Return the (X, Y) coordinate for the center point of the cell that contains the specified text.  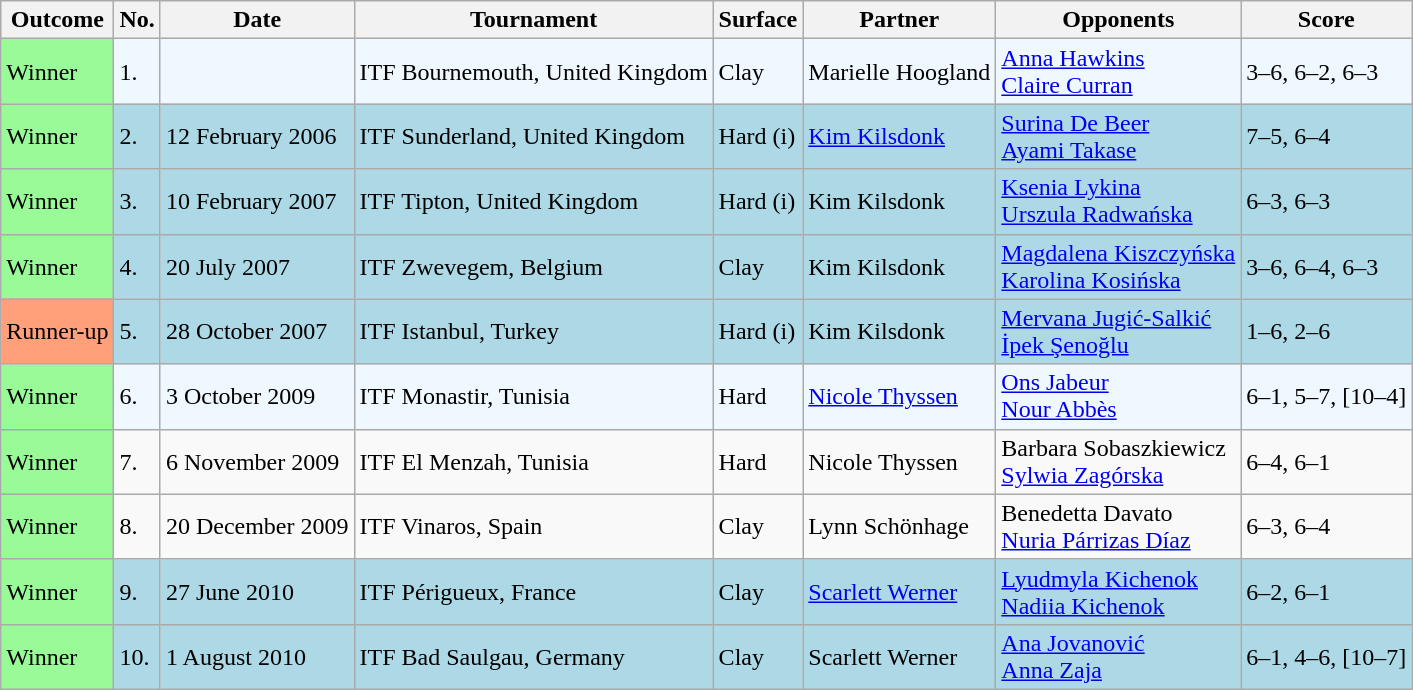
ITF Vinaros, Spain (534, 526)
ITF El Menzah, Tunisia (534, 462)
4. (137, 266)
Ana Jovanović Anna Zaja (1118, 656)
6–4, 6–1 (1326, 462)
28 October 2007 (257, 332)
6 November 2009 (257, 462)
3–6, 6–4, 6–3 (1326, 266)
Barbara Sobaszkiewicz Sylwia Zagórska (1118, 462)
3. (137, 202)
ITF Monastir, Tunisia (534, 396)
7–5, 6–4 (1326, 136)
Magdalena Kiszczyńska Karolina Kosińska (1118, 266)
Runner-up (58, 332)
ITF Sunderland, United Kingdom (534, 136)
6–1, 4–6, [10–7] (1326, 656)
Marielle Hoogland (900, 72)
Ksenia Lykina Urszula Radwańska (1118, 202)
1 August 2010 (257, 656)
Outcome (58, 20)
5. (137, 332)
ITF Périgueux, France (534, 592)
6. (137, 396)
Ons Jabeur Nour Abbès (1118, 396)
Partner (900, 20)
Lyudmyla Kichenok Nadiia Kichenok (1118, 592)
ITF Tipton, United Kingdom (534, 202)
1–6, 2–6 (1326, 332)
Opponents (1118, 20)
ITF Istanbul, Turkey (534, 332)
Anna Hawkins Claire Curran (1118, 72)
3–6, 6–2, 6–3 (1326, 72)
3 October 2009 (257, 396)
Tournament (534, 20)
9. (137, 592)
Lynn Schönhage (900, 526)
Date (257, 20)
ITF Zwevegem, Belgium (534, 266)
Score (1326, 20)
Benedetta Davato Nuria Párrizas Díaz (1118, 526)
2. (137, 136)
20 December 2009 (257, 526)
10. (137, 656)
7. (137, 462)
6–2, 6–1 (1326, 592)
27 June 2010 (257, 592)
8. (137, 526)
20 July 2007 (257, 266)
Mervana Jugić-Salkić İpek Şenoğlu (1118, 332)
6–3, 6–3 (1326, 202)
12 February 2006 (257, 136)
Surina De Beer Ayami Takase (1118, 136)
ITF Bournemouth, United Kingdom (534, 72)
1. (137, 72)
10 February 2007 (257, 202)
6–3, 6–4 (1326, 526)
Surface (758, 20)
ITF Bad Saulgau, Germany (534, 656)
6–1, 5–7, [10–4] (1326, 396)
No. (137, 20)
